From the cell containing the given text, extract its center point as [X, Y] coordinate. 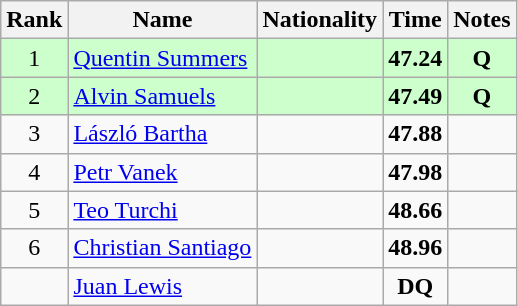
4 [34, 172]
Time [416, 20]
48.66 [416, 210]
Alvin Samuels [162, 96]
Quentin Summers [162, 58]
47.49 [416, 96]
47.88 [416, 134]
Christian Santiago [162, 248]
Name [162, 20]
Rank [34, 20]
Notes [482, 20]
1 [34, 58]
47.98 [416, 172]
5 [34, 210]
6 [34, 248]
DQ [416, 286]
Petr Vanek [162, 172]
47.24 [416, 58]
Juan Lewis [162, 286]
48.96 [416, 248]
Teo Turchi [162, 210]
László Bartha [162, 134]
Nationality [320, 20]
2 [34, 96]
3 [34, 134]
